Search for the cell housing the specified text and yield its (X, Y) center coordinate. 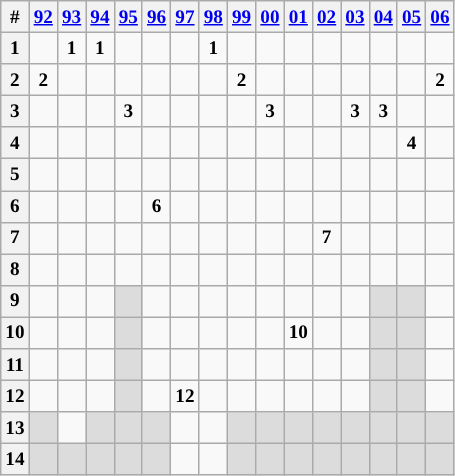
11 (15, 365)
01 (298, 17)
05 (411, 17)
# (15, 17)
02 (326, 17)
06 (440, 17)
98 (213, 17)
03 (355, 17)
13 (15, 428)
92 (43, 17)
99 (241, 17)
5 (15, 175)
9 (15, 301)
96 (156, 17)
8 (15, 270)
95 (128, 17)
97 (185, 17)
94 (100, 17)
04 (383, 17)
93 (71, 17)
00 (270, 17)
14 (15, 460)
